Return the (X, Y) coordinate for the center point of the cell that contains the specified text.  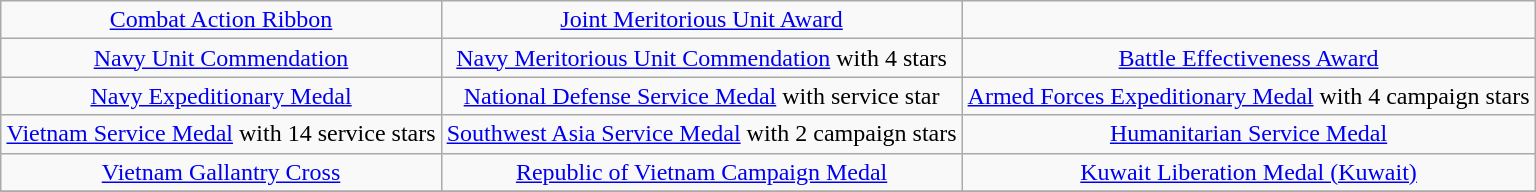
Combat Action Ribbon (221, 20)
Joint Meritorious Unit Award (702, 20)
Republic of Vietnam Campaign Medal (702, 172)
Southwest Asia Service Medal with 2 campaign stars (702, 134)
Navy Meritorious Unit Commendation with 4 stars (702, 58)
Humanitarian Service Medal (1248, 134)
Vietnam Gallantry Cross (221, 172)
Armed Forces Expeditionary Medal with 4 campaign stars (1248, 96)
Kuwait Liberation Medal (Kuwait) (1248, 172)
Vietnam Service Medal with 14 service stars (221, 134)
Navy Expeditionary Medal (221, 96)
Navy Unit Commendation (221, 58)
National Defense Service Medal with service star (702, 96)
Battle Effectiveness Award (1248, 58)
